Provide the (x, y) coordinate of the cell's center where the given text is located.  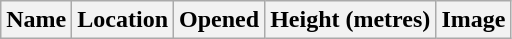
Location (123, 20)
Height (metres) (350, 20)
Image (474, 20)
Name (36, 20)
Opened (220, 20)
